Detect which cell encompasses the target text, then output its [X, Y] center coordinate. 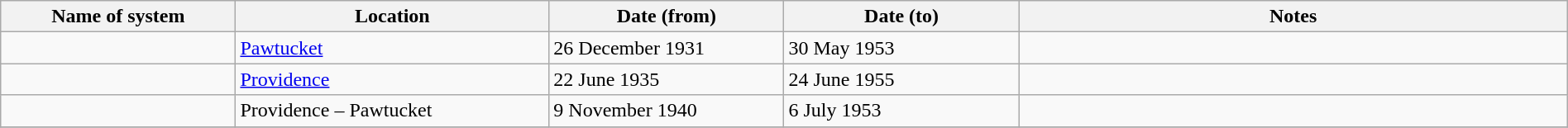
Providence [392, 79]
Providence – Pawtucket [392, 111]
24 June 1955 [901, 79]
22 June 1935 [667, 79]
Pawtucket [392, 48]
Date (from) [667, 17]
Location [392, 17]
Name of system [118, 17]
30 May 1953 [901, 48]
9 November 1940 [667, 111]
26 December 1931 [667, 48]
Date (to) [901, 17]
6 July 1953 [901, 111]
Notes [1293, 17]
